From the cell containing the given text, extract its center point as (X, Y) coordinate. 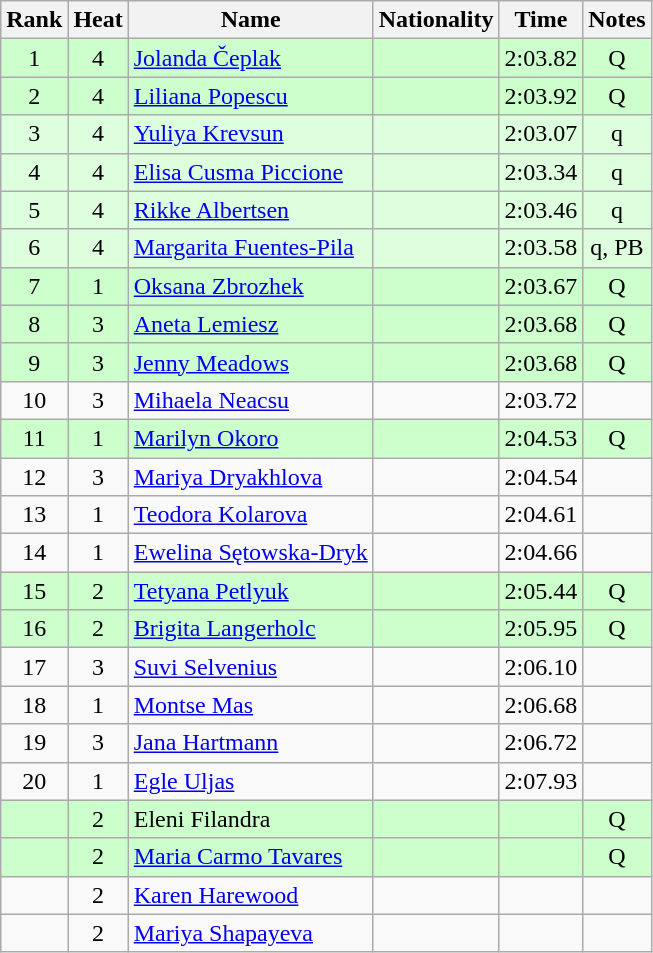
Jolanda Čeplak (250, 58)
Tetyana Petlyuk (250, 591)
19 (34, 743)
Yuliya Krevsun (250, 134)
17 (34, 667)
Mariya Shapayeva (250, 933)
2:04.54 (541, 477)
2:04.66 (541, 553)
Brigita Langerholc (250, 629)
2:06.72 (541, 743)
6 (34, 248)
Maria Carmo Tavares (250, 857)
Nationality (436, 20)
Montse Mas (250, 705)
Egle Uljas (250, 781)
2:03.58 (541, 248)
Teodora Kolarova (250, 515)
Time (541, 20)
Karen Harewood (250, 895)
Aneta Lemiesz (250, 324)
5 (34, 210)
2:06.10 (541, 667)
2:03.92 (541, 96)
2:07.93 (541, 781)
2:05.44 (541, 591)
Jenny Meadows (250, 362)
Oksana Zbrozhek (250, 286)
Ewelina Sętowska-Dryk (250, 553)
Elisa Cusma Piccione (250, 172)
20 (34, 781)
9 (34, 362)
Rikke Albertsen (250, 210)
8 (34, 324)
2:03.72 (541, 400)
2:03.67 (541, 286)
14 (34, 553)
q, PB (617, 248)
Eleni Filandra (250, 819)
2:03.46 (541, 210)
2:05.95 (541, 629)
2:03.34 (541, 172)
15 (34, 591)
Mariya Dryakhlova (250, 477)
16 (34, 629)
Margarita Fuentes-Pila (250, 248)
2:04.61 (541, 515)
Heat (98, 20)
Marilyn Okoro (250, 438)
2:03.82 (541, 58)
Jana Hartmann (250, 743)
13 (34, 515)
11 (34, 438)
10 (34, 400)
Suvi Selvenius (250, 667)
Rank (34, 20)
2:06.68 (541, 705)
Notes (617, 20)
Name (250, 20)
7 (34, 286)
2:03.07 (541, 134)
12 (34, 477)
Mihaela Neacsu (250, 400)
18 (34, 705)
Liliana Popescu (250, 96)
2:04.53 (541, 438)
